Return (X, Y) of the center of cell containing provided text 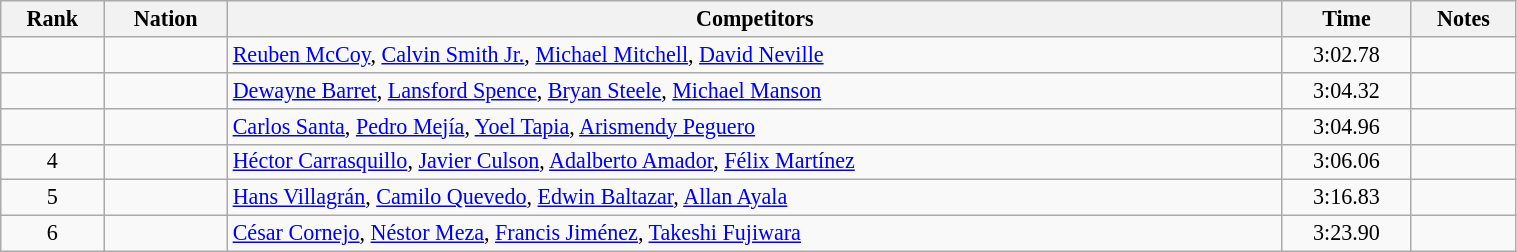
Héctor Carrasquillo, Javier Culson, Adalberto Amador, Félix Martínez (754, 162)
Nation (166, 18)
3:06.06 (1346, 162)
Time (1346, 18)
Competitors (754, 18)
3:04.96 (1346, 126)
3:16.83 (1346, 198)
3:04.32 (1346, 90)
3:02.78 (1346, 54)
6 (52, 233)
Hans Villagrán, Camilo Quevedo, Edwin Baltazar, Allan Ayala (754, 198)
Dewayne Barret, Lansford Spence, Bryan Steele, Michael Manson (754, 90)
Rank (52, 18)
Reuben McCoy, Calvin Smith Jr., Michael Mitchell, David Neville (754, 54)
5 (52, 198)
Carlos Santa, Pedro Mejía, Yoel Tapia, Arismendy Peguero (754, 126)
César Cornejo, Néstor Meza, Francis Jiménez, Takeshi Fujiwara (754, 233)
3:23.90 (1346, 233)
Notes (1464, 18)
4 (52, 162)
